Determine the (x, y) coordinate at the center of the cell enclosing the given text.  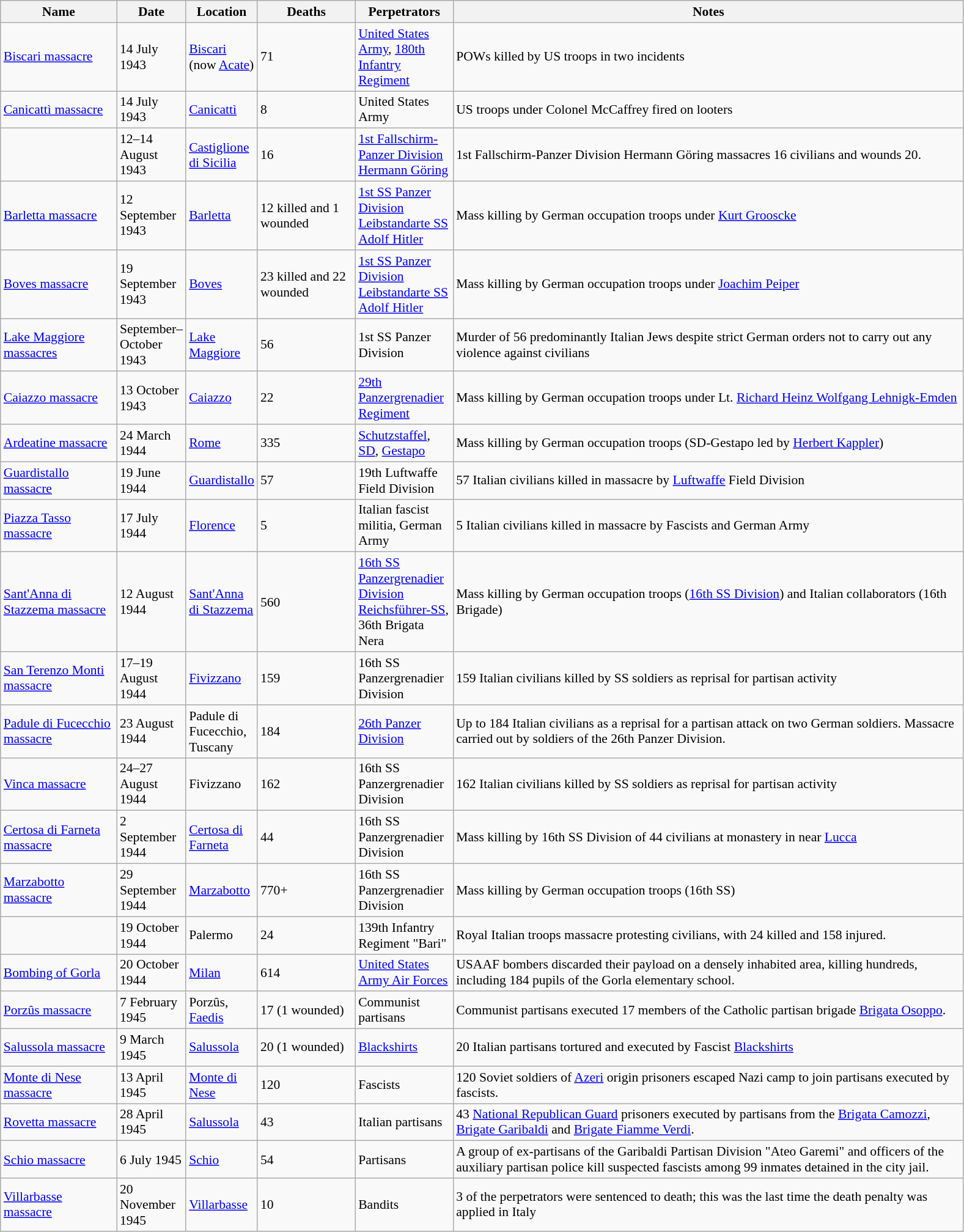
1st Fallschirm-Panzer Division Hermann Göring massacres 16 civilians and wounds 20. (708, 155)
19th Luftwaffe Field Division (404, 481)
6 July 1945 (152, 1159)
335 (306, 443)
Royal Italian troops massacre protesting civilians, with 24 killed and 158 injured. (708, 935)
12 September 1943 (152, 216)
Schio massacre (59, 1159)
Mass killing by German occupation troops under Kurt Grooscke (708, 216)
1st SS Panzer Division (404, 345)
Murder of 56 predominantly Italian Jews despite strict German orders not to carry out any violence against civilians (708, 345)
Bombing of Gorla (59, 972)
Boves (221, 284)
5 (306, 526)
20 Italian partisans tortured and executed by Fascist Blackshirts (708, 1048)
Lake Maggiore (221, 345)
24–27 August 1944 (152, 784)
USAAF bombers discarded their payload on a densely inhabited area, killing hundreds, including 184 pupils of the Gorla elementary school. (708, 972)
16th SS Panzergrenadier Division Reichsführer-SS, 36th Brigata Nera (404, 602)
16 (306, 155)
Mass killing by German occupation troops under Lt. Richard Heinz Wolfgang Lehnigk-Emden (708, 399)
20 October 1944 (152, 972)
Salussola massacre (59, 1048)
29th Panzergrenadier Regiment (404, 399)
Guardistallo massacre (59, 481)
12 August 1944 (152, 602)
3 of the perpetrators were sentenced to death; this was the last time the death penalty was applied in Italy (708, 1204)
Notes (708, 12)
Caiazzo massacre (59, 399)
Bandits (404, 1204)
17 (1 wounded) (306, 1010)
Lake Maggiore massacres (59, 345)
19 October 1944 (152, 935)
159 Italian civilians killed by SS soldiers as reprisal for partisan activity (708, 679)
10 (306, 1204)
Mass killing by German occupation troops (16th SS) (708, 890)
162 (306, 784)
Rome (221, 443)
Porzûs massacre (59, 1010)
17 July 1944 (152, 526)
614 (306, 972)
12–14 August 1943 (152, 155)
57 (306, 481)
28 April 1945 (152, 1123)
Florence (221, 526)
Blackshirts (404, 1048)
22 (306, 399)
Schio (221, 1159)
184 (306, 731)
Villarbasse (221, 1204)
7 February 1945 (152, 1010)
120 Soviet soldiers of Azeri origin prisoners escaped Nazi camp to join partisans executed by fascists. (708, 1085)
Mass killing by 16th SS Division of 44 civilians at monastery in near Lucca (708, 838)
13 April 1945 (152, 1085)
Sant'Anna di Stazzema (221, 602)
29 September 1944 (152, 890)
Barletta (221, 216)
23 killed and 22 wounded (306, 284)
Piazza Tasso massacre (59, 526)
2 September 1944 (152, 838)
20 (1 wounded) (306, 1048)
71 (306, 57)
139th Infantry Regiment "Bari" (404, 935)
159 (306, 679)
19 September 1943 (152, 284)
Mass killing by German occupation troops (16th SS Division) and Italian collaborators (16th Brigade) (708, 602)
17–19 August 1944 (152, 679)
Palermo (221, 935)
Communist partisans executed 17 members of the Catholic partisan brigade Brigata Osoppo. (708, 1010)
Villarbasse massacre (59, 1204)
Sant'Anna di Stazzema massacre (59, 602)
United States Army Air Forces (404, 972)
United States Army (404, 110)
54 (306, 1159)
Biscari massacre (59, 57)
Location (221, 12)
September–October 1943 (152, 345)
Date (152, 12)
5 Italian civilians killed in massacre by Fascists and German Army (708, 526)
Porzûs, Faedis (221, 1010)
Deaths (306, 12)
1st Fallschirm-Panzer Division Hermann Göring (404, 155)
Up to 184 Italian civilians as a reprisal for a partisan attack on two German soldiers. Massacre carried out by soldiers of the 26th Panzer Division. (708, 731)
US troops under Colonel McCaffrey fired on looters (708, 110)
Milan (221, 972)
43 (306, 1123)
San Terenzo Monti massacre (59, 679)
12 killed and 1 wounded (306, 216)
24 March 1944 (152, 443)
Mass killing by German occupation troops under Joachim Peiper (708, 284)
Partisans (404, 1159)
24 (306, 935)
Italian partisans (404, 1123)
Ardeatine massacre (59, 443)
Marzabotto (221, 890)
Caiazzo (221, 399)
Monte di Nese massacre (59, 1085)
Italian fascist militia, German Army (404, 526)
23 August 1944 (152, 731)
8 (306, 110)
Rovetta massacre (59, 1123)
Monte di Nese (221, 1085)
13 October 1943 (152, 399)
20 November 1945 (152, 1204)
Certosa di Farneta (221, 838)
Biscari (now Acate) (221, 57)
Certosa di Farneta massacre (59, 838)
Padule di Fucecchio massacre (59, 731)
43 National Republican Guard prisoners executed by partisans from the Brigata Camozzi, Brigate Garibaldi and Brigate Fiamme Verdi. (708, 1123)
19 June 1944 (152, 481)
Perpetrators (404, 12)
Mass killing by German occupation troops (SD-Gestapo led by Herbert Kappler) (708, 443)
Guardistallo (221, 481)
560 (306, 602)
Schutzstaffel, SD, Gestapo (404, 443)
Marzabotto massacre (59, 890)
Name (59, 12)
Communist partisans (404, 1010)
Barletta massacre (59, 216)
44 (306, 838)
Canicattì massacre (59, 110)
26th Panzer Division (404, 731)
770+ (306, 890)
162 Italian civilians killed by SS soldiers as reprisal for partisan activity (708, 784)
Vinca massacre (59, 784)
POWs killed by US troops in two incidents (708, 57)
9 March 1945 (152, 1048)
120 (306, 1085)
57 Italian civilians killed in massacre by Luftwaffe Field Division (708, 481)
Canicattì (221, 110)
Castiglione di Sicilia (221, 155)
Boves massacre (59, 284)
56 (306, 345)
Fascists (404, 1085)
United States Army, 180th Infantry Regiment (404, 57)
Padule di Fucecchio, Tuscany (221, 731)
